Determine the (x, y) coordinate at the center of the cell enclosing the given text.  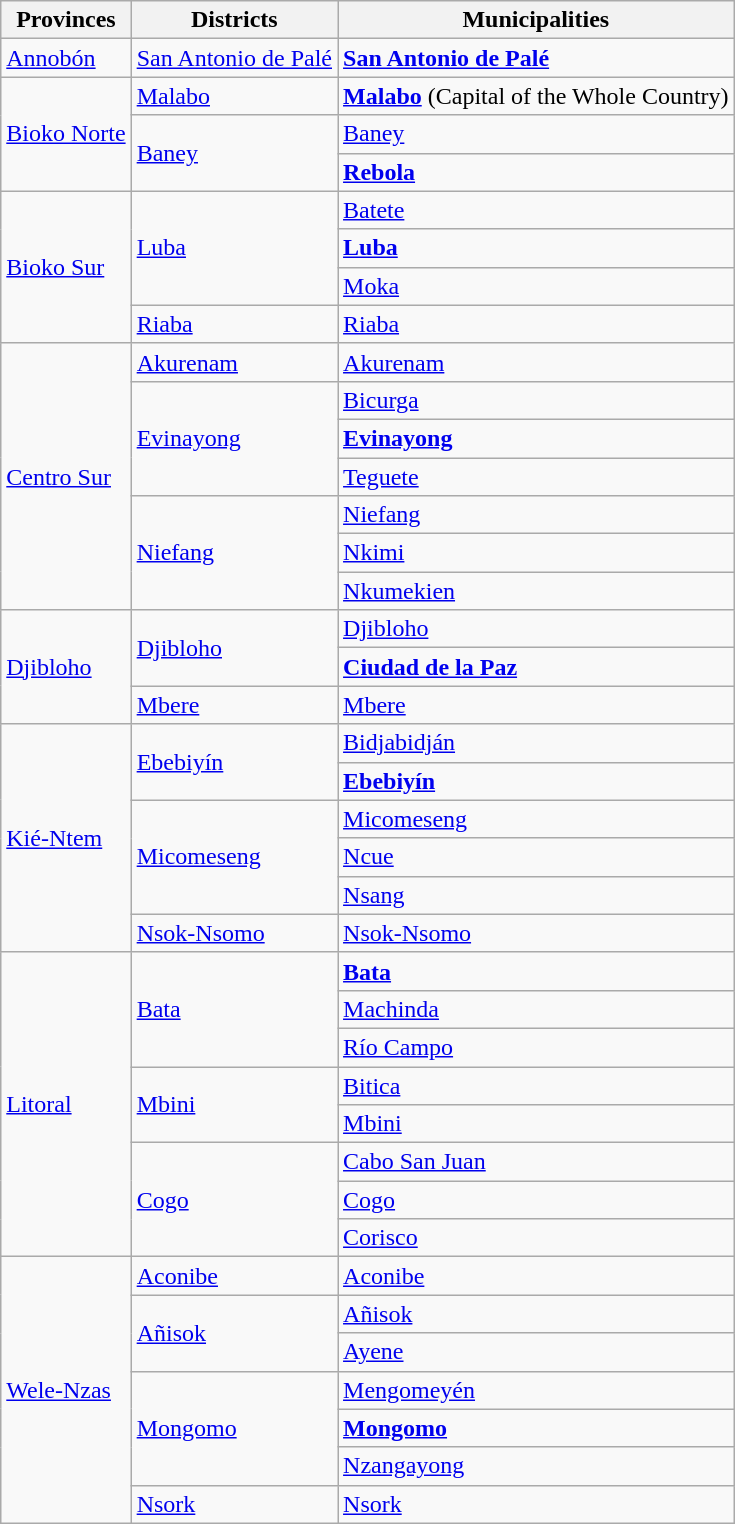
Municipalities (536, 20)
Río Campo (536, 1047)
Teguete (536, 477)
Ciudad de la Paz (536, 667)
Nzangayong (536, 1466)
Moka (536, 286)
Rebola (536, 172)
Bitica (536, 1085)
Batete (536, 210)
Kié-Ntem (66, 838)
Centro Sur (66, 476)
Ayene (536, 1352)
Districts (234, 20)
Bidjabidján (536, 743)
Wele-Nzas (66, 1390)
Bioko Sur (66, 267)
Annobón (66, 58)
Corisco (536, 1238)
Nkimi (536, 553)
Bioko Norte (66, 134)
Malabo (Capital of the Whole Country) (536, 96)
Cabo San Juan (536, 1162)
Provinces (66, 20)
Malabo (234, 96)
Machinda (536, 1009)
Nkumekien (536, 591)
Bicurga (536, 400)
Litoral (66, 1104)
Nsang (536, 895)
Mengomeyén (536, 1390)
Ncue (536, 857)
